Extract the [x, y] coordinate from the center of the cell holding the provided text.  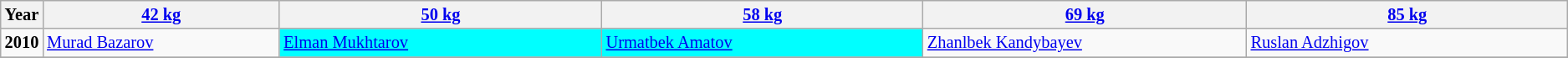
42 kg [161, 14]
50 kg [440, 14]
2010 [22, 43]
Urmatbek Amatov [763, 43]
Elman Mukhtarov [440, 43]
Murad Bazarov [161, 43]
Ruslan Adzhigov [1407, 43]
Zhanlbek Kandybayev [1085, 43]
69 kg [1085, 14]
58 kg [763, 14]
85 kg [1407, 14]
Year [22, 14]
